From the cell containing the given text, extract its center point as (X, Y) coordinate. 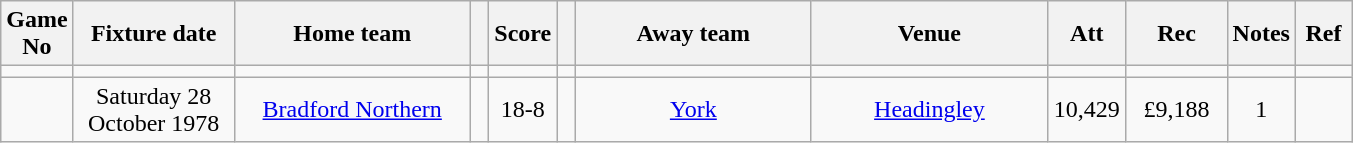
Rec (1176, 34)
Away team (693, 34)
Bradford Northern (352, 110)
10,429 (1086, 110)
Headingley (929, 110)
Saturday 28 October 1978 (154, 110)
Home team (352, 34)
18-8 (523, 110)
1 (1261, 110)
Game No (37, 34)
Ref (1323, 34)
Venue (929, 34)
Att (1086, 34)
£9,188 (1176, 110)
Fixture date (154, 34)
Score (523, 34)
York (693, 110)
Notes (1261, 34)
